Extract the [X, Y] coordinate from the center of the cell holding the provided text.  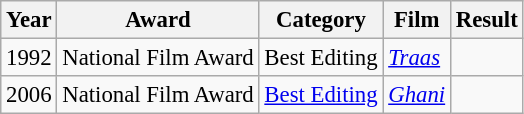
Category [321, 20]
Traas [417, 58]
2006 [29, 95]
Year [29, 20]
Ghani [417, 95]
Film [417, 20]
1992 [29, 58]
Result [486, 20]
Award [158, 20]
